From the cell containing the given text, extract its center point as [x, y] coordinate. 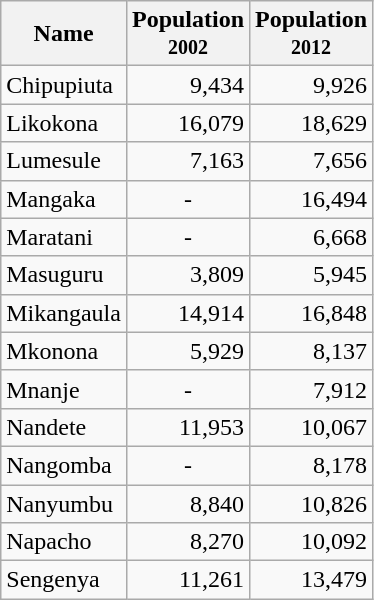
14,914 [188, 313]
16,494 [312, 199]
Mkonona [64, 351]
Chipupiuta [64, 85]
10,067 [312, 427]
9,926 [312, 85]
10,092 [312, 542]
Masuguru [64, 275]
6,668 [312, 237]
Nangomba [64, 465]
8,270 [188, 542]
Population2002 [188, 34]
Nanyumbu [64, 503]
11,261 [188, 580]
Likokona [64, 123]
7,163 [188, 161]
Sengenya [64, 580]
Maratani [64, 237]
10,826 [312, 503]
Mnanje [64, 389]
8,137 [312, 351]
Mangaka [64, 199]
5,945 [312, 275]
Napacho [64, 542]
7,912 [312, 389]
5,929 [188, 351]
7,656 [312, 161]
11,953 [188, 427]
3,809 [188, 275]
Nandete [64, 427]
9,434 [188, 85]
8,840 [188, 503]
Mikangaula [64, 313]
Name [64, 34]
13,479 [312, 580]
Lumesule [64, 161]
Population2012 [312, 34]
18,629 [312, 123]
16,079 [188, 123]
8,178 [312, 465]
16,848 [312, 313]
